Search for the cell housing the specified text and yield its (X, Y) center coordinate. 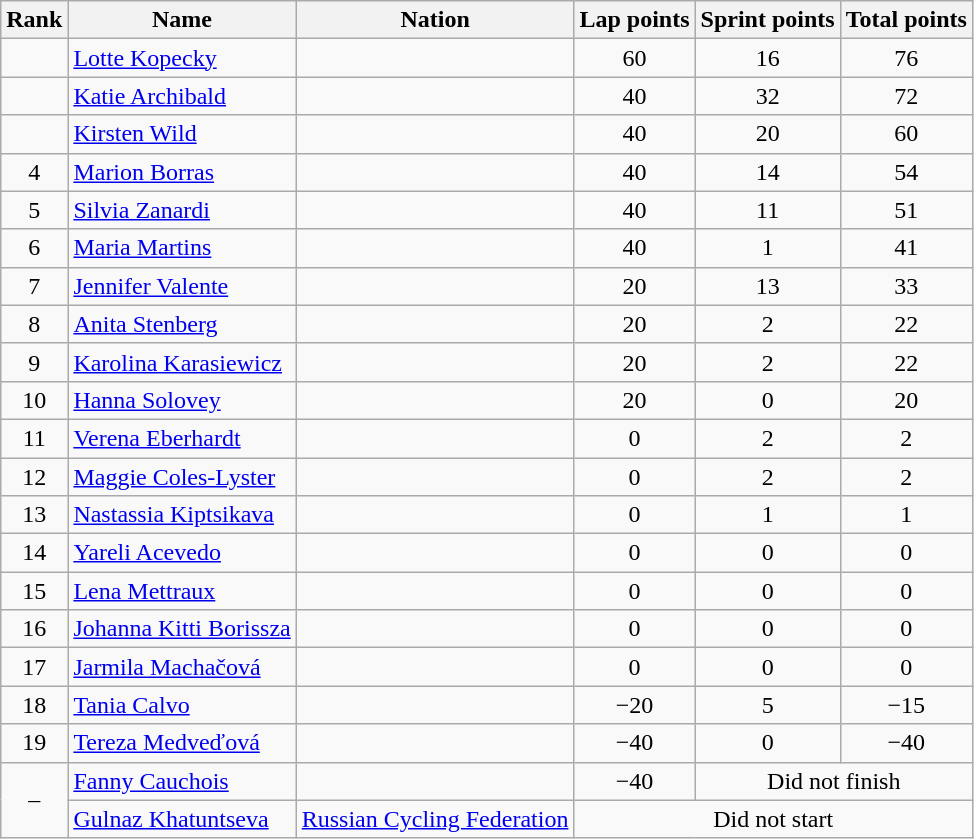
Hanna Solovey (182, 400)
9 (34, 362)
32 (768, 96)
Karolina Karasiewicz (182, 362)
Maggie Coles-Lyster (182, 477)
Name (182, 20)
Nastassia Kiptsikava (182, 515)
−20 (634, 705)
Jennifer Valente (182, 286)
Kirsten Wild (182, 134)
Lap points (634, 20)
−15 (906, 705)
15 (34, 591)
Anita Stenberg (182, 324)
Maria Martins (182, 248)
19 (34, 743)
33 (906, 286)
18 (34, 705)
8 (34, 324)
Jarmila Machačová (182, 667)
Sprint points (768, 20)
41 (906, 248)
Lena Mettraux (182, 591)
12 (34, 477)
Tania Calvo (182, 705)
Nation (435, 20)
Fanny Cauchois (182, 781)
Katie Archibald (182, 96)
7 (34, 286)
72 (906, 96)
17 (34, 667)
Total points (906, 20)
Verena Eberhardt (182, 438)
Yareli Acevedo (182, 553)
4 (34, 172)
– (34, 800)
Lotte Kopecky (182, 58)
Gulnaz Khatuntseva (182, 819)
Silvia Zanardi (182, 210)
Did not start (773, 819)
54 (906, 172)
Marion Borras (182, 172)
Rank (34, 20)
Did not finish (834, 781)
Johanna Kitti Borissza (182, 629)
10 (34, 400)
Russian Cycling Federation (435, 819)
Tereza Medveďová (182, 743)
51 (906, 210)
76 (906, 58)
6 (34, 248)
